Locate the cell with the specified text and output its (X, Y) center coordinate. 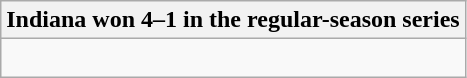
Indiana won 4–1 in the regular-season series (233, 20)
